Capture the cell that displays the provided text and extract its [X, Y] central coordinate. 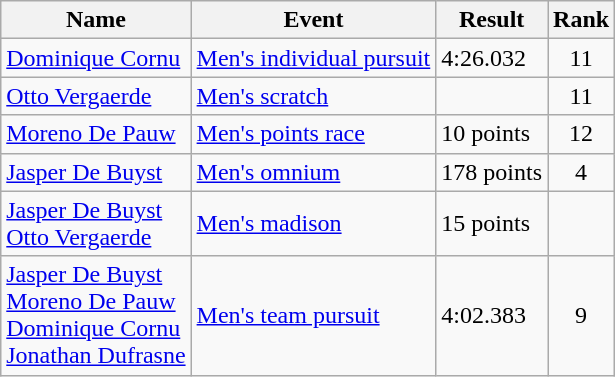
Jasper De Buyst [96, 172]
178 points [492, 172]
Men's individual pursuit [314, 58]
Dominique Cornu [96, 58]
12 [582, 134]
Event [314, 20]
15 points [492, 224]
Result [492, 20]
Men's scratch [314, 96]
4 [582, 172]
10 points [492, 134]
Jasper De BuystOtto Vergaerde [96, 224]
Moreno De Pauw [96, 134]
Men's points race [314, 134]
Otto Vergaerde [96, 96]
9 [582, 316]
4:02.383 [492, 316]
Name [96, 20]
Jasper De BuystMoreno De PauwDominique CornuJonathan Dufrasne [96, 316]
Rank [582, 20]
Men's team pursuit [314, 316]
Men's madison [314, 224]
Men's omnium [314, 172]
4:26.032 [492, 58]
